Output the [x, y] coordinate of the center of the cell containing the given text.  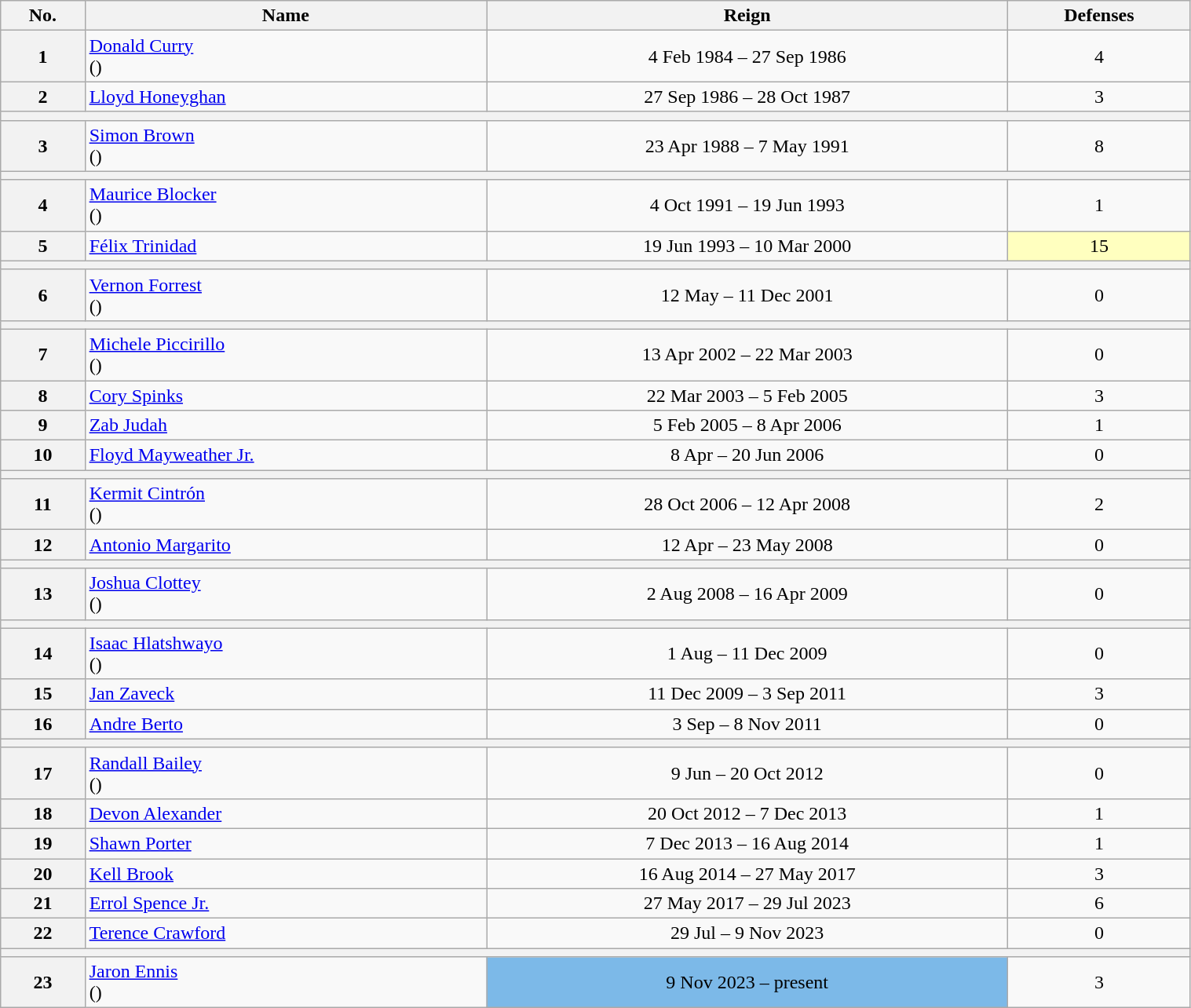
Name [286, 16]
Defenses [1099, 16]
20 [42, 874]
Joshua Clottey() [286, 593]
10 [42, 455]
Isaac Hlatshwayo() [286, 653]
7 Dec 2013 – 16 Aug 2014 [747, 843]
11 [42, 504]
29 Jul – 9 Nov 2023 [747, 933]
18 [42, 813]
23 [42, 983]
19 [42, 843]
Kell Brook [286, 874]
Randall Bailey() [286, 772]
12 Apr – 23 May 2008 [747, 545]
Maurice Blocker() [286, 206]
Cory Spinks [286, 395]
Terence Crawford [286, 933]
Jan Zaveck [286, 694]
11 Dec 2009 – 3 Sep 2011 [747, 694]
Zab Judah [286, 425]
Floyd Mayweather Jr. [286, 455]
3 Sep – 8 Nov 2011 [747, 724]
14 [42, 653]
Simon Brown() [286, 146]
21 [42, 904]
27 May 2017 – 29 Jul 2023 [747, 904]
2 Aug 2008 – 16 Apr 2009 [747, 593]
1 Aug – 11 Dec 2009 [747, 653]
Shawn Porter [286, 843]
13 Apr 2002 – 22 Mar 2003 [747, 355]
23 Apr 1988 – 7 May 1991 [747, 146]
4 Oct 1991 – 19 Jun 1993 [747, 206]
Errol Spence Jr. [286, 904]
13 [42, 593]
22 [42, 933]
17 [42, 772]
Andre Berto [286, 724]
12 [42, 545]
20 Oct 2012 – 7 Dec 2013 [747, 813]
4 Feb 1984 – 27 Sep 1986 [747, 57]
Devon Alexander [286, 813]
Kermit Cintrón() [286, 504]
Jaron Ennis() [286, 983]
Antonio Margarito [286, 545]
12 May – 11 Dec 2001 [747, 295]
5 Feb 2005 – 8 Apr 2006 [747, 425]
9 [42, 425]
16 [42, 724]
22 Mar 2003 – 5 Feb 2005 [747, 395]
19 Jun 1993 – 10 Mar 2000 [747, 246]
27 Sep 1986 – 28 Oct 1987 [747, 97]
9 Jun – 20 Oct 2012 [747, 772]
Vernon Forrest() [286, 295]
No. [42, 16]
28 Oct 2006 – 12 Apr 2008 [747, 504]
5 [42, 246]
9 Nov 2023 – present [747, 983]
Félix Trinidad [286, 246]
Donald Curry() [286, 57]
Michele Piccirillo() [286, 355]
7 [42, 355]
Lloyd Honeyghan [286, 97]
16 Aug 2014 – 27 May 2017 [747, 874]
8 Apr – 20 Jun 2006 [747, 455]
Reign [747, 16]
